Detect which cell encompasses the target text, then output its [X, Y] center coordinate. 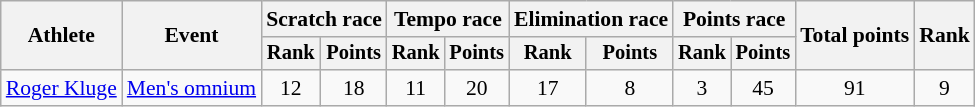
9 [944, 88]
Elimination race [591, 19]
20 [477, 88]
3 [702, 88]
12 [290, 88]
11 [416, 88]
18 [353, 88]
Roger Kluge [62, 88]
Event [192, 36]
8 [630, 88]
17 [548, 88]
Total points [854, 36]
Tempo race [448, 19]
Athlete [62, 36]
Scratch race [324, 19]
45 [763, 88]
91 [854, 88]
Men's omnium [192, 88]
Points race [734, 19]
